Find where the given text appears and provide that cell's center as [x, y] coordinate. 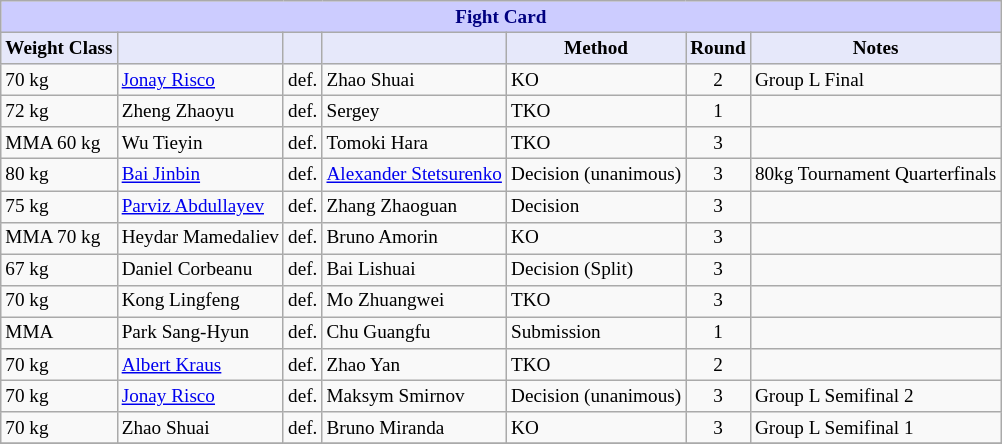
Sergey [414, 111]
Bai Lishuai [414, 270]
Group L Final [876, 80]
Parviz Abdullayev [200, 206]
Group L Semifinal 2 [876, 396]
Group L Semifinal 1 [876, 428]
Method [596, 48]
Zheng Zhaoyu [200, 111]
Decision [596, 206]
Daniel Corbeanu [200, 270]
MMA 60 kg [59, 143]
Notes [876, 48]
Round [718, 48]
Chu Guangfu [414, 333]
Zhang Zhaoguan [414, 206]
Maksym Smirnov [414, 396]
Mo Zhuangwei [414, 301]
Albert Kraus [200, 365]
Heydar Mamedaliev [200, 238]
Decision (Split) [596, 270]
72 kg [59, 111]
80kg Tournament Quarterfinals [876, 175]
Submission [596, 333]
Zhao Yan [414, 365]
Alexander Stetsurenko [414, 175]
MMA 70 kg [59, 238]
MMA [59, 333]
Bruno Miranda [414, 428]
80 kg [59, 175]
Tomoki Hara [414, 143]
67 kg [59, 270]
Bruno Amorin [414, 238]
Fight Card [501, 17]
Kong Lingfeng [200, 301]
Bai Jinbin [200, 175]
Weight Class [59, 48]
75 kg [59, 206]
Park Sang-Hyun [200, 333]
Wu Tieyin [200, 143]
